Search for the cell housing the specified text and yield its (X, Y) center coordinate. 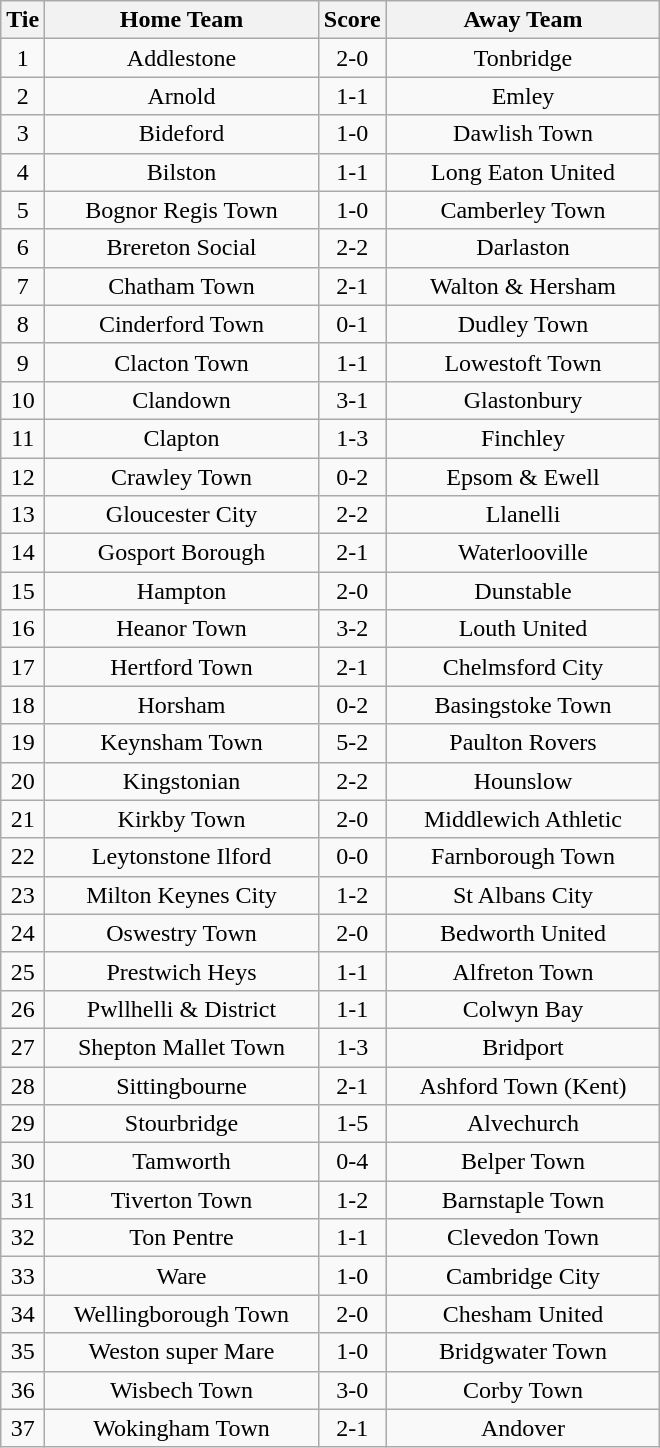
19 (23, 743)
Dawlish Town (523, 134)
Wisbech Town (182, 1390)
0-0 (352, 857)
Dudley Town (523, 324)
32 (23, 1238)
Tiverton Town (182, 1200)
22 (23, 857)
10 (23, 400)
16 (23, 629)
17 (23, 667)
Oswestry Town (182, 933)
Hertford Town (182, 667)
Bridport (523, 1047)
34 (23, 1314)
Hounslow (523, 781)
18 (23, 705)
Ton Pentre (182, 1238)
9 (23, 362)
8 (23, 324)
Chatham Town (182, 286)
Leytonstone Ilford (182, 857)
Clacton Town (182, 362)
Pwllhelli & District (182, 1009)
21 (23, 819)
Walton & Hersham (523, 286)
7 (23, 286)
St Albans City (523, 895)
Andover (523, 1428)
Prestwich Heys (182, 971)
Arnold (182, 96)
Chelmsford City (523, 667)
Brereton Social (182, 248)
1 (23, 58)
Waterlooville (523, 553)
33 (23, 1276)
Wokingham Town (182, 1428)
Alvechurch (523, 1124)
Score (352, 20)
31 (23, 1200)
Horsham (182, 705)
Dunstable (523, 591)
Paulton Rovers (523, 743)
Long Eaton United (523, 172)
Epsom & Ewell (523, 477)
Weston super Mare (182, 1352)
Clandown (182, 400)
Gloucester City (182, 515)
Basingstoke Town (523, 705)
2 (23, 96)
Cinderford Town (182, 324)
Darlaston (523, 248)
Tonbridge (523, 58)
29 (23, 1124)
3 (23, 134)
1-5 (352, 1124)
0-1 (352, 324)
Finchley (523, 438)
28 (23, 1085)
Ashford Town (Kent) (523, 1085)
Away Team (523, 20)
Llanelli (523, 515)
Glastonbury (523, 400)
Emley (523, 96)
13 (23, 515)
Clapton (182, 438)
Ware (182, 1276)
36 (23, 1390)
Keynsham Town (182, 743)
Milton Keynes City (182, 895)
Bideford (182, 134)
Shepton Mallet Town (182, 1047)
30 (23, 1162)
Chesham United (523, 1314)
Kirkby Town (182, 819)
Farnborough Town (523, 857)
3-2 (352, 629)
0-4 (352, 1162)
Heanor Town (182, 629)
Bedworth United (523, 933)
Addlestone (182, 58)
Kingstonian (182, 781)
Corby Town (523, 1390)
5 (23, 210)
26 (23, 1009)
20 (23, 781)
Hampton (182, 591)
Stourbridge (182, 1124)
Tie (23, 20)
Middlewich Athletic (523, 819)
11 (23, 438)
4 (23, 172)
23 (23, 895)
Clevedon Town (523, 1238)
Crawley Town (182, 477)
37 (23, 1428)
3-0 (352, 1390)
24 (23, 933)
35 (23, 1352)
Camberley Town (523, 210)
Tamworth (182, 1162)
Colwyn Bay (523, 1009)
Cambridge City (523, 1276)
Home Team (182, 20)
Lowestoft Town (523, 362)
Sittingbourne (182, 1085)
14 (23, 553)
15 (23, 591)
Alfreton Town (523, 971)
Louth United (523, 629)
Bognor Regis Town (182, 210)
Barnstaple Town (523, 1200)
12 (23, 477)
6 (23, 248)
25 (23, 971)
Bridgwater Town (523, 1352)
3-1 (352, 400)
Gosport Borough (182, 553)
Bilston (182, 172)
27 (23, 1047)
Belper Town (523, 1162)
5-2 (352, 743)
Wellingborough Town (182, 1314)
